Provide the [X, Y] coordinate of the cell's center where the given text is located.  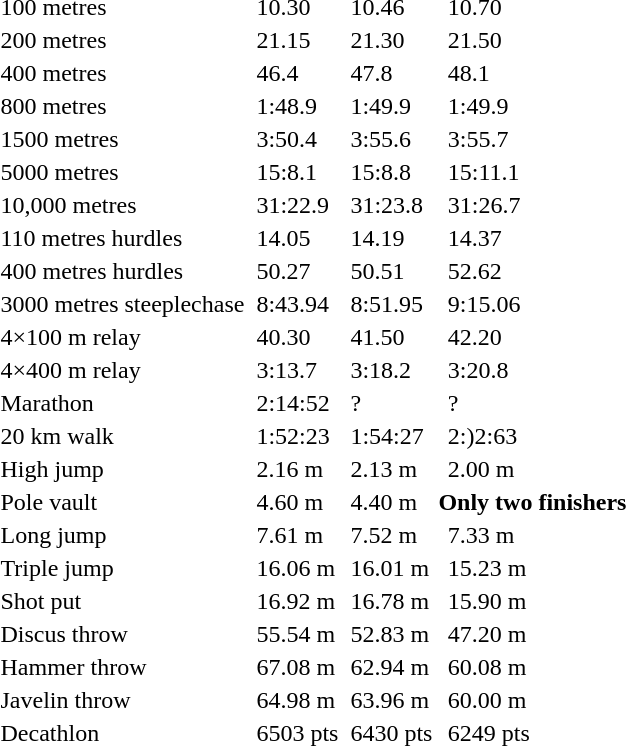
64.98 m [298, 700]
41.50 [392, 337]
8:43.94 [298, 304]
3:13.7 [298, 370]
50.51 [392, 271]
3:18.2 [392, 370]
2.13 m [392, 469]
46.4 [298, 73]
7.52 m [392, 535]
3:55.6 [392, 139]
62.94 m [392, 667]
3:50.4 [298, 139]
14.05 [298, 238]
63.96 m [392, 700]
31:23.8 [392, 205]
1:48.9 [298, 106]
52.83 m [392, 634]
67.08 m [298, 667]
2:14:52 [298, 403]
2.16 m [298, 469]
16.92 m [298, 601]
4.60 m [298, 502]
50.27 [298, 271]
40.30 [298, 337]
14.19 [392, 238]
16.06 m [298, 568]
16.78 m [392, 601]
15:8.1 [298, 172]
8:51.95 [392, 304]
16.01 m [392, 568]
7.61 m [298, 535]
15:8.8 [392, 172]
1:52:23 [298, 436]
21.30 [392, 40]
47.8 [392, 73]
4.40 m [392, 502]
? [392, 403]
21.15 [298, 40]
1:49.9 [392, 106]
1:54:27 [392, 436]
55.54 m [298, 634]
31:22.9 [298, 205]
